Identify which cell holds the provided text, then report its (x, y) central coordinate. 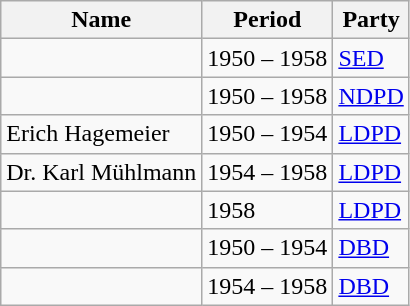
Name (102, 20)
1958 (268, 210)
Dr. Karl Mühlmann (102, 172)
NDPD (371, 96)
Party (371, 20)
Erich Hagemeier (102, 134)
Period (268, 20)
SED (371, 58)
